For the text-containing cell, return its midpoint in [x, y] coordinate format. 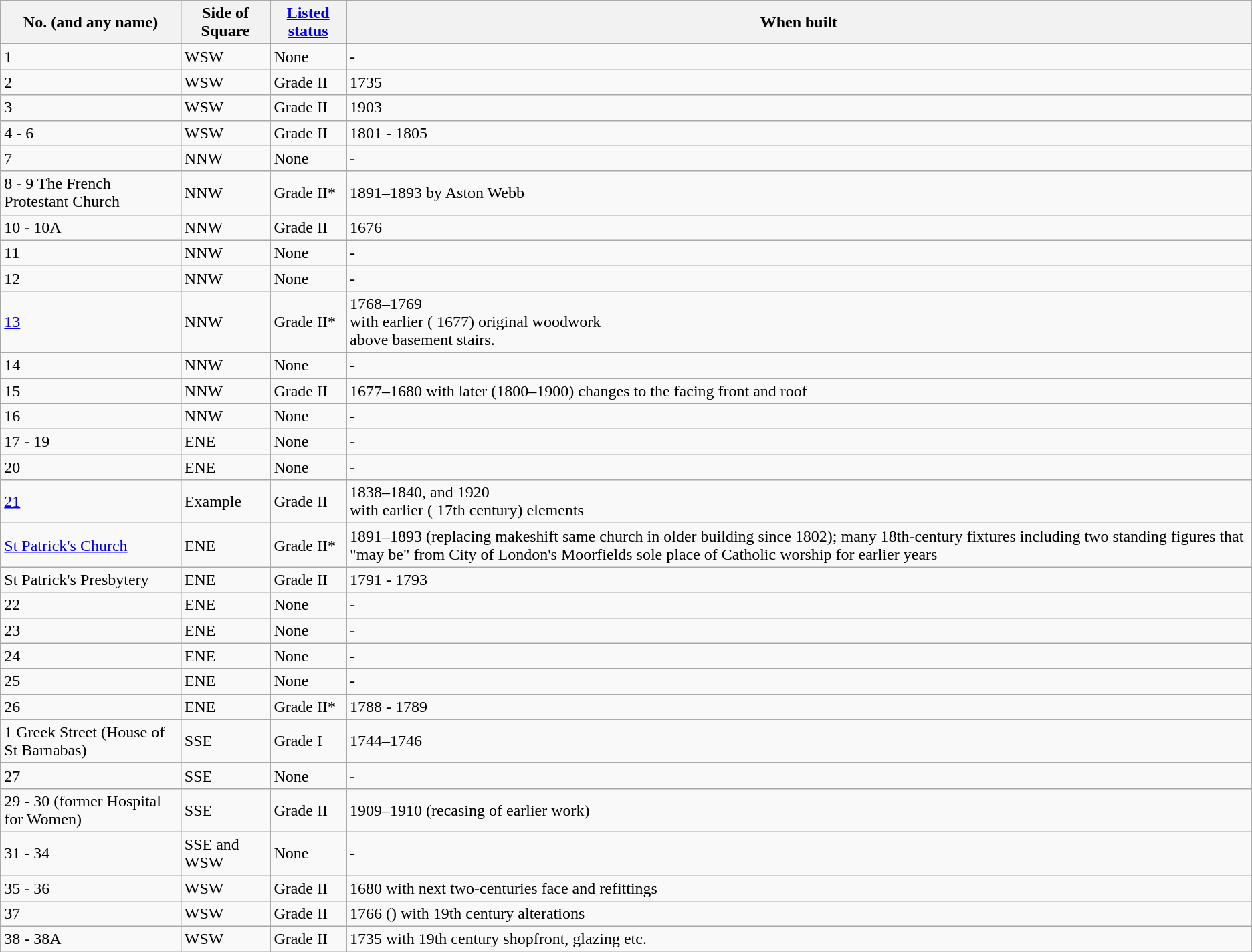
4 - 6 [91, 133]
1791 - 1793 [799, 580]
14 [91, 365]
7 [91, 158]
2 [91, 82]
27 [91, 776]
1768–1769with earlier ( 1677) original woodworkabove basement stairs. [799, 322]
Listed status [308, 23]
15 [91, 391]
No. (and any name) [91, 23]
St Patrick's Presbytery [91, 580]
1676 [799, 227]
SSE and WSW [225, 853]
1 Greek Street (House of St Barnabas) [91, 741]
23 [91, 630]
8 - 9 The French Protestant Church [91, 193]
1680 with next two-centuries face and refittings [799, 888]
1909–1910 (recasing of earlier work) [799, 810]
11 [91, 253]
12 [91, 278]
1766 () with 19th century alterations [799, 914]
35 - 36 [91, 888]
26 [91, 707]
1677–1680 with later (1800–1900) changes to the facing front and roof [799, 391]
29 - 30 (former Hospital for Women) [91, 810]
24 [91, 656]
22 [91, 605]
25 [91, 681]
38 - 38A [91, 939]
1735 [799, 82]
20 [91, 467]
Side of Square [225, 23]
13 [91, 322]
St Patrick's Church [91, 546]
10 - 10A [91, 227]
Example [225, 501]
1801 - 1805 [799, 133]
1744–1746 [799, 741]
1735 with 19th century shopfront, glazing etc. [799, 939]
1 [91, 57]
16 [91, 416]
1838–1840, and 1920with earlier ( 17th century) elements [799, 501]
When built [799, 23]
21 [91, 501]
1788 - 1789 [799, 707]
37 [91, 914]
31 - 34 [91, 853]
17 - 19 [91, 442]
3 [91, 108]
1891–1893 by Aston Webb [799, 193]
Grade I [308, 741]
1903 [799, 108]
